Capture the cell that displays the provided text and extract its [X, Y] central coordinate. 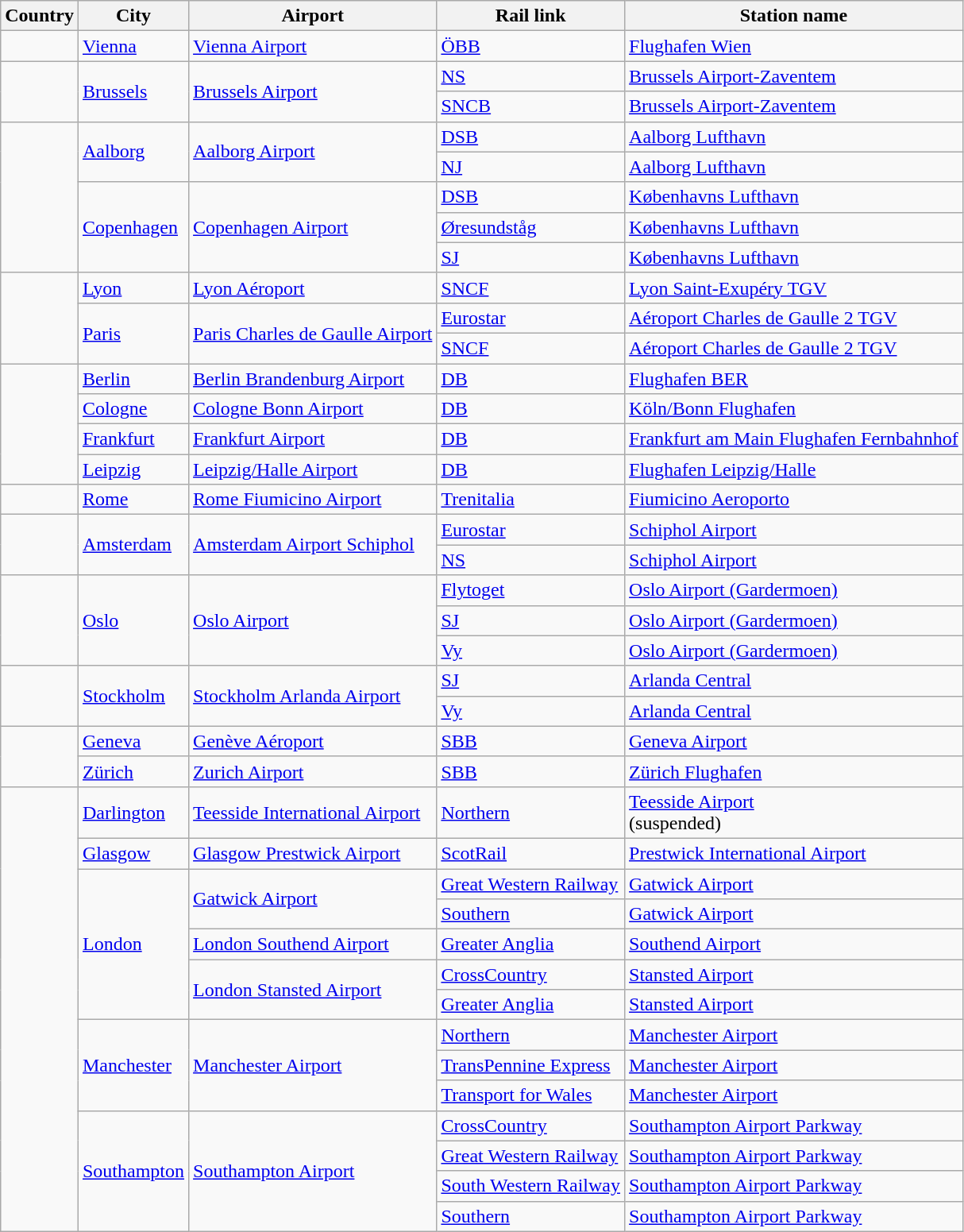
Frankfurt am Main Flughafen Fernbahnhof [794, 439]
Manchester [133, 1065]
Glasgow Prestwick Airport [313, 853]
Leipzig [133, 469]
Glasgow [133, 853]
Teesside International Airport [313, 812]
Aalborg Airport [313, 152]
Station name [794, 16]
Paris Charles de Gaulle Airport [313, 333]
Flytoget [530, 590]
Geneva [133, 741]
Country [40, 16]
ÖBB [530, 46]
Amsterdam Airport Schiphol [313, 545]
Geneva Airport [794, 741]
Vienna [133, 46]
Rail link [530, 16]
Rome [133, 500]
London [133, 944]
Rome Fiumicino Airport [313, 500]
Amsterdam [133, 545]
Brussels Airport [313, 91]
Trenitalia [530, 500]
London Southend Airport [313, 944]
ScotRail [530, 853]
Flughafen BER [794, 379]
Frankfurt [133, 439]
Transport for Wales [530, 1095]
Prestwick International Airport [794, 853]
Southampton [133, 1171]
Köln/Bonn Flughafen [794, 409]
Teesside Airport(suspended) [794, 812]
Oslo [133, 620]
Genève Aéroport [313, 741]
South Western Railway [530, 1186]
SNCB [530, 106]
Zürich Flughafen [794, 771]
Aalborg [133, 152]
Fiumicino Aeroporto [794, 500]
Berlin [133, 379]
City [133, 16]
Flughafen Wien [794, 46]
Lyon [133, 288]
Stockholm Arlanda Airport [313, 696]
Cologne [133, 409]
Copenhagen [133, 227]
Berlin Brandenburg Airport [313, 379]
Oslo Airport [313, 620]
Paris [133, 333]
NJ [530, 167]
Leipzig/Halle Airport [313, 469]
Vienna Airport [313, 46]
Stockholm [133, 696]
Øresundståg [530, 227]
TransPennine Express [530, 1065]
Frankfurt Airport [313, 439]
Brussels [133, 91]
Lyon Saint-Exupéry TGV [794, 288]
Southend Airport [794, 944]
Cologne Bonn Airport [313, 409]
London Stansted Airport [313, 990]
Zürich [133, 771]
Copenhagen Airport [313, 227]
Southampton Airport [313, 1171]
Flughafen Leipzig/Halle [794, 469]
Zurich Airport [313, 771]
Airport [313, 16]
Lyon Aéroport [313, 288]
Darlington [133, 812]
